Search for the cell housing the specified text and yield its (x, y) center coordinate. 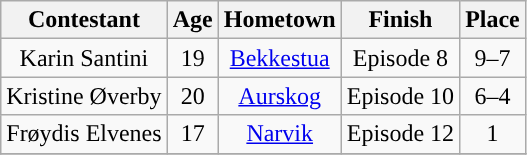
Frøydis Elvenes (84, 134)
Age (192, 20)
Episode 8 (400, 58)
17 (192, 134)
Karin Santini (84, 58)
Finish (400, 20)
9–7 (493, 58)
Place (493, 20)
6–4 (493, 96)
Contestant (84, 20)
Narvik (280, 134)
Kristine Øverby (84, 96)
20 (192, 96)
19 (192, 58)
Hometown (280, 20)
Episode 10 (400, 96)
Bekkestua (280, 58)
Episode 12 (400, 134)
1 (493, 134)
Aurskog (280, 96)
